Return (x, y) of the center of cell containing provided text 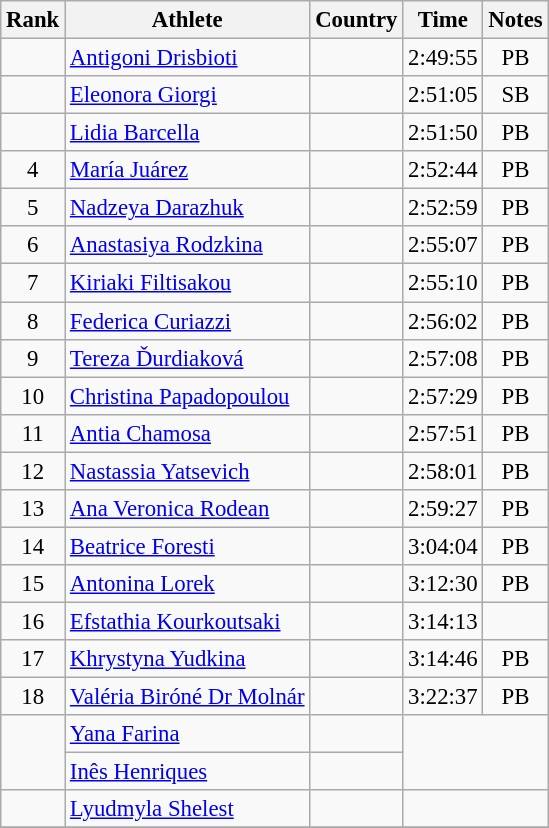
12 (33, 471)
Anastasiya Rodzkina (188, 245)
15 (33, 584)
5 (33, 208)
Tereza Ďurdiaková (188, 358)
18 (33, 697)
13 (33, 509)
Antigoni Drisbioti (188, 58)
Nadzeya Darazhuk (188, 208)
Antia Chamosa (188, 433)
3:12:30 (443, 584)
Beatrice Foresti (188, 546)
2:58:01 (443, 471)
3:22:37 (443, 697)
Rank (33, 20)
SB (516, 95)
2:49:55 (443, 58)
10 (33, 396)
2:51:50 (443, 133)
17 (33, 659)
Christina Papadopoulou (188, 396)
Inês Henriques (188, 772)
Valéria Biróné Dr Molnár (188, 697)
3:14:13 (443, 621)
Country (356, 20)
2:56:02 (443, 321)
4 (33, 170)
2:55:10 (443, 283)
Athlete (188, 20)
2:57:29 (443, 396)
Ana Veronica Rodean (188, 509)
2:59:27 (443, 509)
Federica Curiazzi (188, 321)
11 (33, 433)
Kiriaki Filtisakou (188, 283)
6 (33, 245)
Eleonora Giorgi (188, 95)
14 (33, 546)
2:51:05 (443, 95)
3:04:04 (443, 546)
2:52:59 (443, 208)
9 (33, 358)
María Juárez (188, 170)
7 (33, 283)
Nastassia Yatsevich (188, 471)
Efstathia Kourkoutsaki (188, 621)
Antonina Lorek (188, 584)
2:55:07 (443, 245)
3:14:46 (443, 659)
Yana Farina (188, 734)
Notes (516, 20)
Time (443, 20)
8 (33, 321)
Lidia Barcella (188, 133)
2:57:08 (443, 358)
Lyudmyla Shelest (188, 809)
Khrystyna Yudkina (188, 659)
2:57:51 (443, 433)
2:52:44 (443, 170)
16 (33, 621)
